Pinpoint the cell where the given text exists, returning its (X, Y) midpoint coordinate. 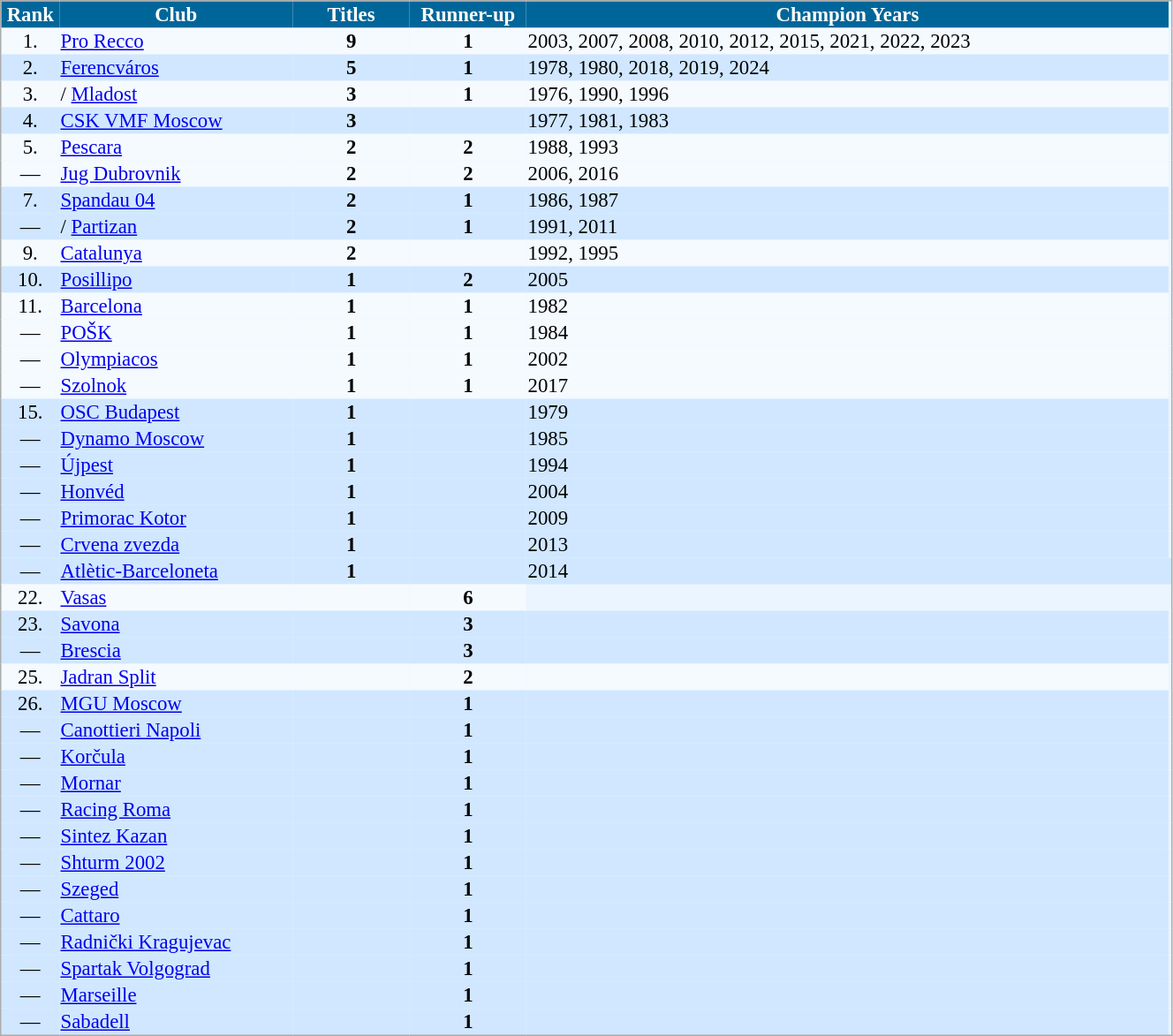
Ferencváros (176, 68)
Canottieri Napoli (176, 730)
25. (30, 677)
Sabadell (176, 1023)
3. (30, 95)
Titles (351, 14)
Runner-up (468, 14)
Posillipo (176, 280)
2. (30, 68)
Szeged (176, 889)
Atlètic-Barceloneta (176, 571)
Barcelona (176, 306)
Rank (30, 14)
2004 (848, 492)
23. (30, 624)
Újpest (176, 465)
OSC Budapest (176, 412)
1985 (848, 439)
1994 (848, 465)
2017 (848, 386)
4. (30, 121)
1986, 1987 (848, 200)
15. (30, 412)
7. (30, 200)
Jug Dubrovnik (176, 174)
MGU Moscow (176, 704)
11. (30, 306)
26. (30, 704)
/ Mladost (176, 95)
Champion Years (848, 14)
Cattaro (176, 916)
2014 (848, 571)
Dynamo Moscow (176, 439)
2006, 2016 (848, 174)
Spandau 04 (176, 200)
Jadran Split (176, 677)
Crvena zvezda (176, 545)
CSK VMF Moscow (176, 121)
22. (30, 598)
5 (351, 68)
Pescara (176, 147)
Mornar (176, 783)
Korčula (176, 757)
POŠK (176, 333)
Vasas (176, 598)
2009 (848, 518)
1978, 1980, 2018, 2019, 2024 (848, 68)
Pro Recco (176, 42)
Szolnok (176, 386)
2003, 2007, 2008, 2010, 2012, 2015, 2021, 2022, 2023 (848, 42)
9 (351, 42)
6 (468, 598)
1992, 1995 (848, 253)
9. (30, 253)
Club (176, 14)
10. (30, 280)
Savona (176, 624)
1984 (848, 333)
Sintez Kazan (176, 836)
Brescia (176, 651)
1. (30, 42)
Primorac Kotor (176, 518)
Radnički Kragujevac (176, 942)
1976, 1990, 1996 (848, 95)
Olympiacos (176, 359)
Spartak Volgograd (176, 969)
Honvéd (176, 492)
2005 (848, 280)
5. (30, 147)
Shturm 2002 (176, 863)
1977, 1981, 1983 (848, 121)
1982 (848, 306)
2002 (848, 359)
1988, 1993 (848, 147)
2013 (848, 545)
Racing Roma (176, 810)
1991, 2011 (848, 227)
1979 (848, 412)
Marseille (176, 995)
Catalunya (176, 253)
/ Partizan (176, 227)
